Return the (X, Y) coordinate for the center point of the cell that contains the specified text.  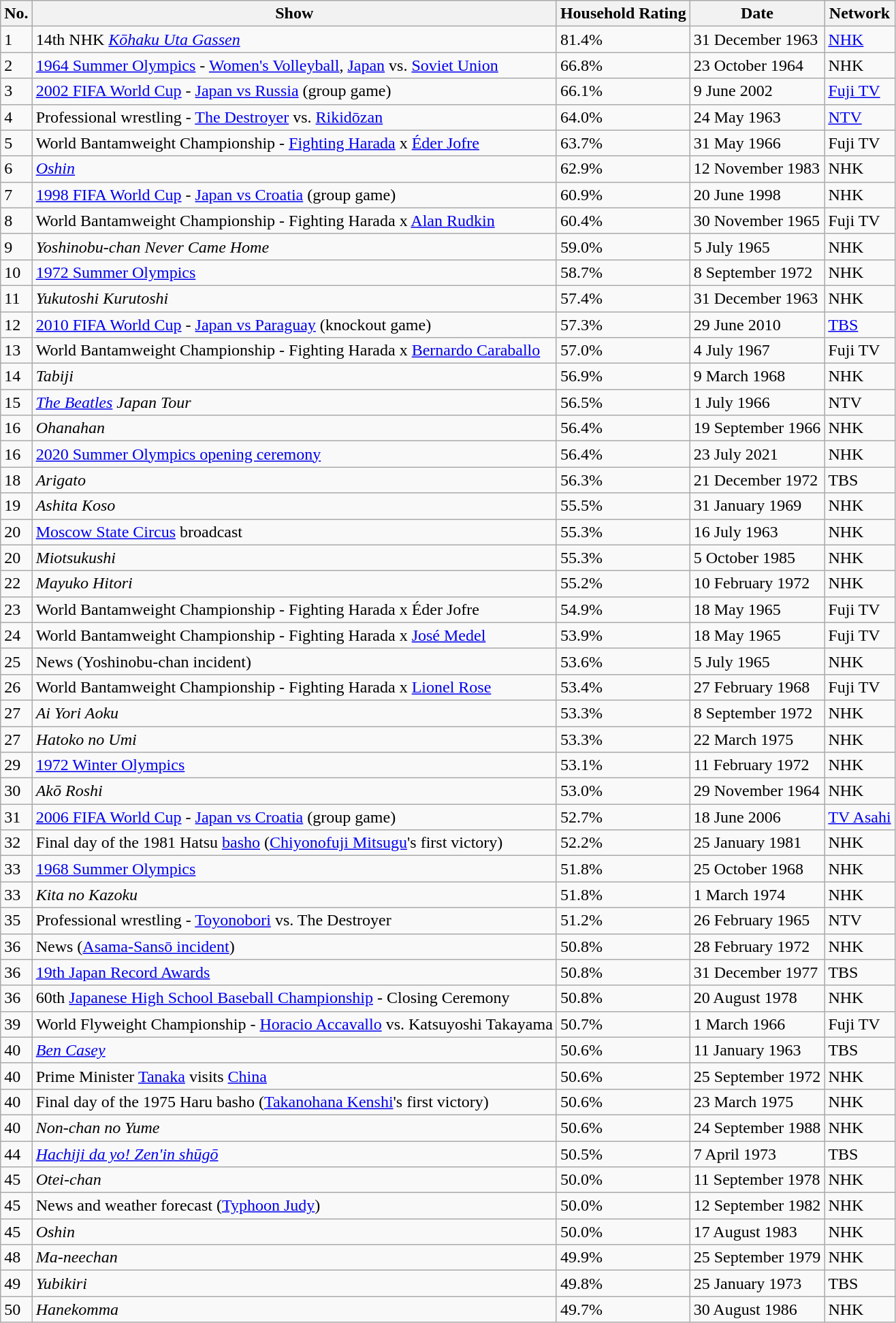
22 March 1975 (757, 739)
31 January 1969 (757, 506)
11 January 1963 (757, 1050)
9 June 2002 (757, 91)
Tabiji (294, 377)
19th Japan Record Awards (294, 972)
Yubikiri (294, 1284)
49.9% (623, 1258)
6 (16, 169)
49.8% (623, 1284)
Hachiji da yo! Zen'in shūgō (294, 1154)
25 September 1972 (757, 1076)
29 June 2010 (757, 325)
TV Asahi (859, 817)
81.4% (623, 39)
Ai Yori Aoku (294, 713)
19 (16, 506)
3 (16, 91)
9 March 1968 (757, 377)
11 September 1978 (757, 1180)
Miotsukushi (294, 558)
Hanekomma (294, 1309)
Kita no Kazoku (294, 895)
57.4% (623, 298)
53.6% (623, 661)
59.0% (623, 246)
18 (16, 480)
19 September 1966 (757, 428)
15 (16, 402)
17 August 1983 (757, 1232)
25 (16, 661)
53.0% (623, 791)
23 (16, 609)
55.2% (623, 584)
26 (16, 687)
Mayuko Hitori (294, 584)
2010 FIFA World Cup - Japan vs Paraguay (knockout game) (294, 325)
66.1% (623, 91)
29 (16, 765)
11 February 1972 (757, 765)
4 July 1967 (757, 351)
News and weather forecast (Typhoon Judy) (294, 1206)
5 October 1985 (757, 558)
Ma-neechan (294, 1258)
1972 Winter Olympics (294, 765)
20 June 1998 (757, 195)
55.5% (623, 506)
Non-chan no Yume (294, 1128)
World Bantamweight Championship - Fighting Harada x Alan Rudkin (294, 221)
Network (859, 14)
Prime Minister Tanaka visits China (294, 1076)
52.2% (623, 843)
30 November 1965 (757, 221)
16 July 1963 (757, 532)
27 February 1968 (757, 687)
5 (16, 143)
60.9% (623, 195)
2 (16, 65)
60th Japanese High School Baseball Championship - Closing Ceremony (294, 998)
Ohanahan (294, 428)
23 October 1964 (757, 65)
25 January 1973 (757, 1284)
12 September 1982 (757, 1206)
25 October 1968 (757, 869)
35 (16, 921)
Final day of the 1981 Hatsu basho (Chiyonofuji Mitsugu's first victory) (294, 843)
60.4% (623, 221)
2002 FIFA World Cup - Japan vs Russia (group game) (294, 91)
28 February 1972 (757, 946)
23 July 2021 (757, 454)
News (Asama-Sansō incident) (294, 946)
1 March 1974 (757, 895)
18 June 2006 (757, 817)
24 September 1988 (757, 1128)
53.9% (623, 635)
The Beatles Japan Tour (294, 402)
50.7% (623, 1024)
Yoshinobu-chan Never Came Home (294, 246)
World Bantamweight Championship - Fighting Harada x José Medel (294, 635)
31 May 1966 (757, 143)
7 (16, 195)
25 September 1979 (757, 1258)
56.9% (623, 377)
No. (16, 14)
30 August 1986 (757, 1309)
24 May 1963 (757, 117)
31 (16, 817)
10 February 1972 (757, 584)
News (Yoshinobu-chan incident) (294, 661)
57.3% (623, 325)
22 (16, 584)
10 (16, 272)
14 (16, 377)
Professional wrestling - The Destroyer vs. Rikidōzan (294, 117)
Hatoko no Umi (294, 739)
39 (16, 1024)
50.5% (623, 1154)
14th NHK Kōhaku Uta Gassen (294, 39)
Otei-chan (294, 1180)
63.7% (623, 143)
Yukutoshi Kurutoshi (294, 298)
1972 Summer Olympics (294, 272)
4 (16, 117)
World Bantamweight Championship - Fighting Harada x Bernardo Caraballo (294, 351)
Household Rating (623, 14)
32 (16, 843)
56.5% (623, 402)
23 March 1975 (757, 1102)
Show (294, 14)
1968 Summer Olympics (294, 869)
52.7% (623, 817)
Akō Roshi (294, 791)
56.3% (623, 480)
Arigato (294, 480)
26 February 1965 (757, 921)
Date (757, 14)
11 (16, 298)
66.8% (623, 65)
9 (16, 246)
Ashita Koso (294, 506)
21 December 1972 (757, 480)
1 July 1966 (757, 402)
Ben Casey (294, 1050)
1964 Summer Olympics - Women's Volleyball, Japan vs. Soviet Union (294, 65)
49 (16, 1284)
7 April 1973 (757, 1154)
2020 Summer Olympics opening ceremony (294, 454)
24 (16, 635)
20 August 1978 (757, 998)
1 March 1966 (757, 1024)
12 November 1983 (757, 169)
58.7% (623, 272)
31 December 1977 (757, 972)
Moscow State Circus broadcast (294, 532)
1998 FIFA World Cup - Japan vs Croatia (group game) (294, 195)
57.0% (623, 351)
64.0% (623, 117)
8 (16, 221)
48 (16, 1258)
13 (16, 351)
51.2% (623, 921)
12 (16, 325)
50 (16, 1309)
54.9% (623, 609)
62.9% (623, 169)
2006 FIFA World Cup - Japan vs Croatia (group game) (294, 817)
1 (16, 39)
30 (16, 791)
Final day of the 1975 Haru basho (Takanohana Kenshi's first victory) (294, 1102)
44 (16, 1154)
53.4% (623, 687)
World Bantamweight Championship - Fighting Harada x Lionel Rose (294, 687)
29 November 1964 (757, 791)
World Flyweight Championship - Horacio Accavallo vs. Katsuyoshi Takayama (294, 1024)
53.1% (623, 765)
25 January 1981 (757, 843)
49.7% (623, 1309)
Professional wrestling - Toyonobori vs. The Destroyer (294, 921)
